Search for the cell housing the specified text and yield its [x, y] center coordinate. 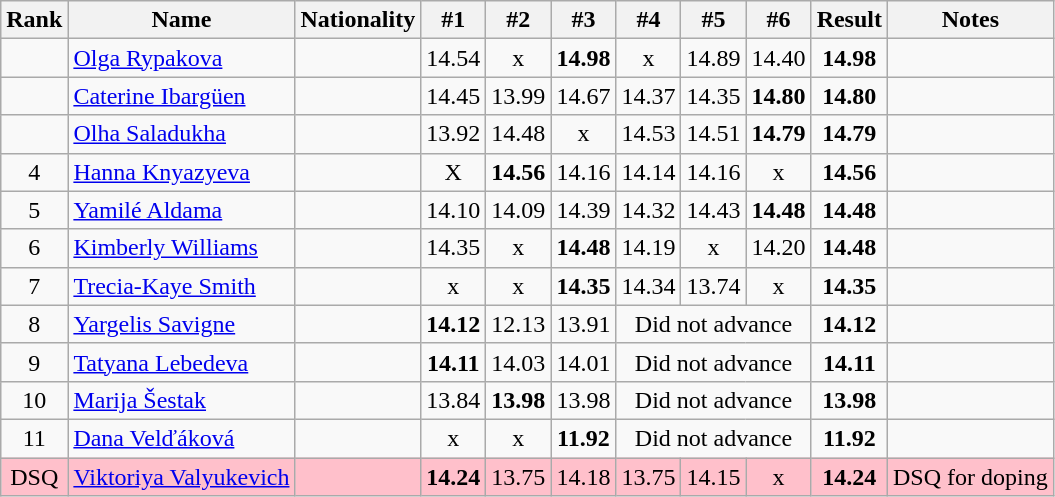
Viktoriya Valyukevich [182, 477]
Nationality [358, 20]
Result [849, 20]
Trecia-Kaye Smith [182, 286]
14.03 [518, 362]
14.09 [518, 210]
14.18 [584, 477]
14.89 [714, 58]
13.74 [714, 286]
#6 [778, 20]
14.40 [778, 58]
#4 [648, 20]
13.99 [518, 96]
14.54 [454, 58]
14.15 [714, 477]
10 [34, 400]
Hanna Knyazyeva [182, 172]
13.91 [584, 324]
Notes [971, 20]
#2 [518, 20]
Olga Rypakova [182, 58]
Dana Velďáková [182, 438]
12.13 [518, 324]
14.51 [714, 134]
13.84 [454, 400]
14.39 [584, 210]
14.67 [584, 96]
X [454, 172]
11 [34, 438]
Tatyana Lebedeva [182, 362]
7 [34, 286]
14.43 [714, 210]
DSQ [34, 477]
Marija Šestak [182, 400]
Caterine Ibargüen [182, 96]
Yamilé Aldama [182, 210]
DSQ for doping [971, 477]
Olha Saladukha [182, 134]
14.37 [648, 96]
14.32 [648, 210]
Rank [34, 20]
#1 [454, 20]
14.14 [648, 172]
6 [34, 248]
14.19 [648, 248]
14.45 [454, 96]
4 [34, 172]
#5 [714, 20]
#3 [584, 20]
14.01 [584, 362]
14.34 [648, 286]
Name [182, 20]
13.92 [454, 134]
14.20 [778, 248]
14.10 [454, 210]
14.53 [648, 134]
8 [34, 324]
5 [34, 210]
Yargelis Savigne [182, 324]
Kimberly Williams [182, 248]
9 [34, 362]
